Return the (X, Y) coordinate for the center point of the cell that contains the specified text.  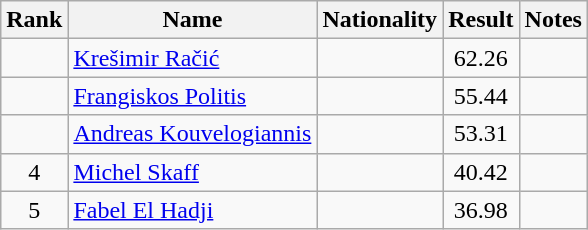
Krešimir Račić (192, 58)
Notes (553, 20)
55.44 (481, 96)
4 (34, 172)
Name (192, 20)
62.26 (481, 58)
Frangiskos Politis (192, 96)
Michel Skaff (192, 172)
Fabel El Hadji (192, 210)
53.31 (481, 134)
36.98 (481, 210)
40.42 (481, 172)
5 (34, 210)
Result (481, 20)
Nationality (380, 20)
Andreas Kouvelogiannis (192, 134)
Rank (34, 20)
